Return the [x, y] coordinate for the center point of the cell that contains the specified text.  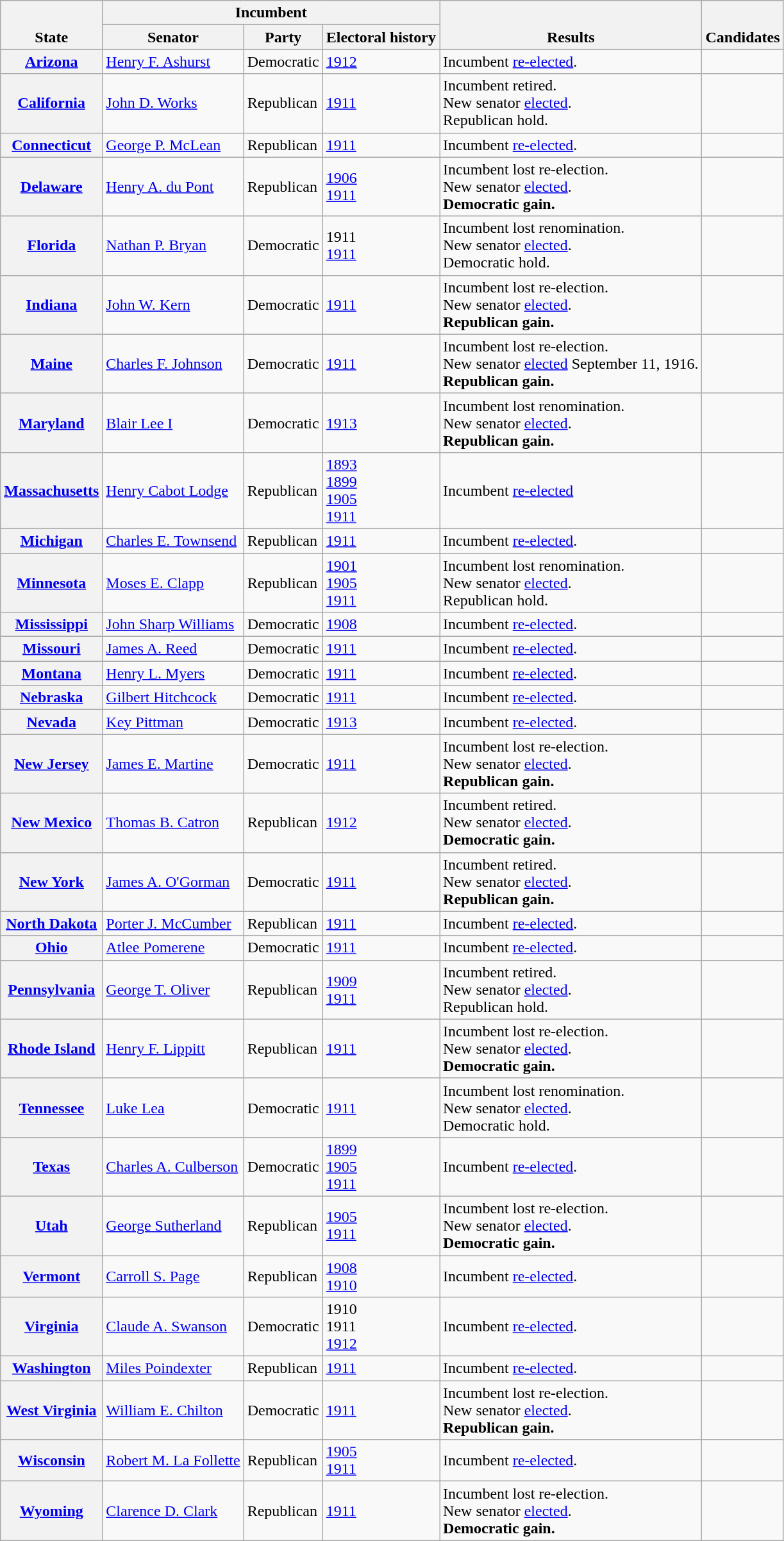
New Mexico [51, 823]
Senator [173, 37]
Wisconsin [51, 1461]
Gilbert Hitchcock [173, 698]
Key Pittman [173, 722]
Clarence D. Clark [173, 1511]
Candidates [742, 25]
State [51, 25]
Montana [51, 673]
James A. O'Gorman [173, 882]
Washington [51, 1368]
Nebraska [51, 698]
Henry L. Myers [173, 673]
Henry Cabot Lodge [173, 490]
Henry F. Lippitt [173, 1048]
George T. Oliver [173, 989]
1909 1911 [381, 989]
Robert M. La Follette [173, 1461]
Charles E. Townsend [173, 541]
Indiana [51, 305]
Incumbent [271, 13]
Incumbent retired.New senator elected.Democratic gain. [571, 823]
Connecticut [51, 145]
Luke Lea [173, 1107]
Claude A. Swanson [173, 1327]
Nathan P. Bryan [173, 246]
Party [283, 37]
John D. Works [173, 103]
1893189919051911 [381, 490]
Wyoming [51, 1511]
Virginia [51, 1327]
1911 1911 [381, 246]
189919051911 [381, 1166]
Florida [51, 246]
Maryland [51, 423]
Pennsylvania [51, 989]
1908 [381, 625]
James A. Reed [173, 649]
1908 1910 [381, 1276]
Michigan [51, 541]
Porter J. McCumber [173, 923]
Charles A. Culberson [173, 1166]
Incumbent re-elected [571, 490]
William E. Chilton [173, 1410]
California [51, 103]
George P. McLean [173, 145]
Henry A. du Pont [173, 187]
Charles F. Johnson [173, 364]
Massachusetts [51, 490]
Incumbent lost renomination.New senator elected.Republican hold. [571, 582]
John Sharp Williams [173, 625]
Minnesota [51, 582]
New York [51, 882]
Thomas B. Catron [173, 823]
Nevada [51, 722]
Delaware [51, 187]
Rhode Island [51, 1048]
Mississippi [51, 625]
Henry F. Ashurst [173, 62]
Arizona [51, 62]
1901 19051911 [381, 582]
James E. Martine [173, 764]
Blair Lee I [173, 423]
North Dakota [51, 923]
Electoral history [381, 37]
Incumbent lost renomination.New senator elected.Republican gain. [571, 423]
Incumbent lost re-election.New senator elected September 11, 1916.Republican gain. [571, 364]
Incumbent retired.New senator elected.Republican gain. [571, 882]
Ohio [51, 948]
Maine [51, 364]
Tennessee [51, 1107]
Texas [51, 1166]
Vermont [51, 1276]
Utah [51, 1225]
Missouri [51, 649]
West Virginia [51, 1410]
Moses E. Clapp [173, 582]
George Sutherland [173, 1225]
1910 1911 1912 [381, 1327]
John W. Kern [173, 305]
Miles Poindexter [173, 1368]
Atlee Pomerene [173, 948]
Results [571, 25]
1906 1911 [381, 187]
Carroll S. Page [173, 1276]
New Jersey [51, 764]
